Provide the (X, Y) coordinate of the cell's center where the given text is located.  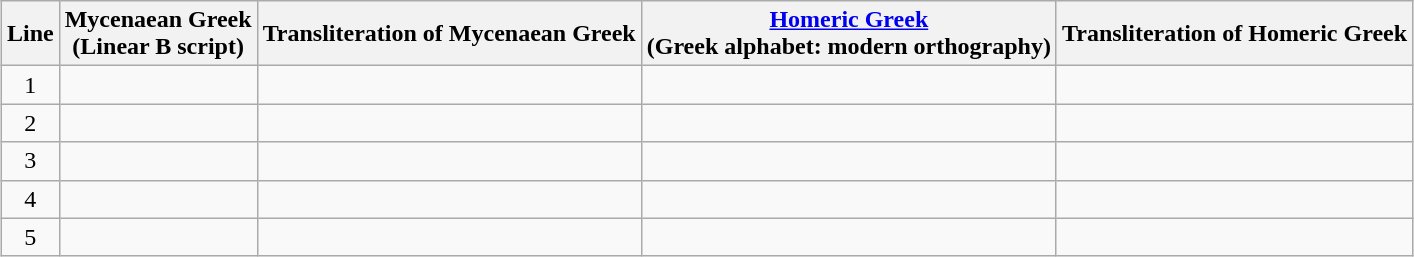
2 (30, 123)
3 (30, 161)
1 (30, 85)
Line (30, 34)
4 (30, 199)
Homeric Greek(Greek alphabet: modern orthography) (848, 34)
Mycenaean Greek(Linear B script) (158, 34)
Transliteration of Mycenaean Greek (449, 34)
Transliteration of Homeric Greek (1234, 34)
5 (30, 237)
